Capture the cell that displays the provided text and extract its (x, y) central coordinate. 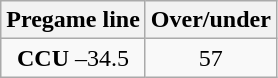
Pregame line (74, 20)
CCU –34.5 (74, 58)
57 (210, 58)
Over/under (210, 20)
